From the cell containing the given text, extract its center point as [X, Y] coordinate. 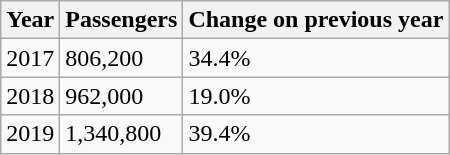
2018 [30, 96]
806,200 [122, 58]
1,340,800 [122, 134]
2017 [30, 58]
34.4% [316, 58]
2019 [30, 134]
Year [30, 20]
Change on previous year [316, 20]
Passengers [122, 20]
962,000 [122, 96]
19.0% [316, 96]
39.4% [316, 134]
